Detect which cell encompasses the target text, then output its [x, y] center coordinate. 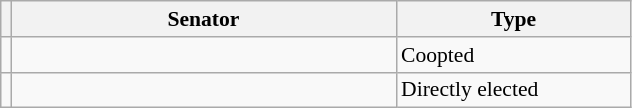
Senator [204, 19]
Coopted [514, 55]
Directly elected [514, 90]
Type [514, 19]
